From the cell containing the given text, extract its center point as (x, y) coordinate. 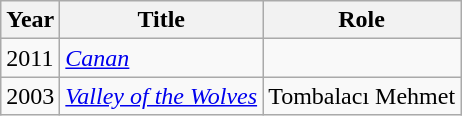
Role (362, 20)
2003 (30, 96)
2011 (30, 58)
Canan (162, 58)
Valley of the Wolves (162, 96)
Year (30, 20)
Tombalacı Mehmet (362, 96)
Title (162, 20)
